Determine the [X, Y] coordinate at the center of the cell enclosing the given text.  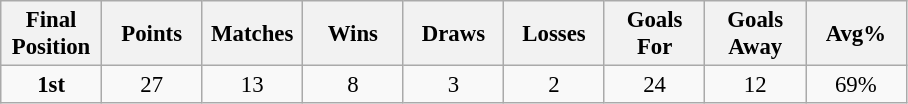
69% [856, 85]
12 [756, 85]
Goals For [654, 34]
Losses [554, 34]
Matches [252, 34]
Avg% [856, 34]
24 [654, 85]
1st [52, 85]
8 [354, 85]
2 [554, 85]
Goals Away [756, 34]
3 [454, 85]
Wins [354, 34]
13 [252, 85]
Draws [454, 34]
Final Position [52, 34]
Points [152, 34]
27 [152, 85]
